Determine the [X, Y] coordinate at the center of the cell enclosing the given text.  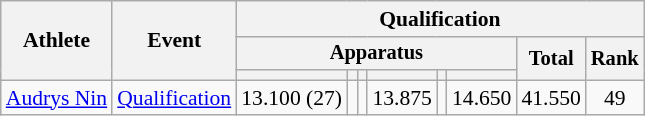
Apparatus [376, 54]
Athlete [56, 40]
41.550 [550, 98]
Audrys Nin [56, 98]
Event [174, 40]
13.875 [402, 98]
Total [550, 58]
14.650 [482, 98]
Rank [615, 58]
13.100 (27) [292, 98]
49 [615, 98]
